Search for the cell housing the specified text and yield its (X, Y) center coordinate. 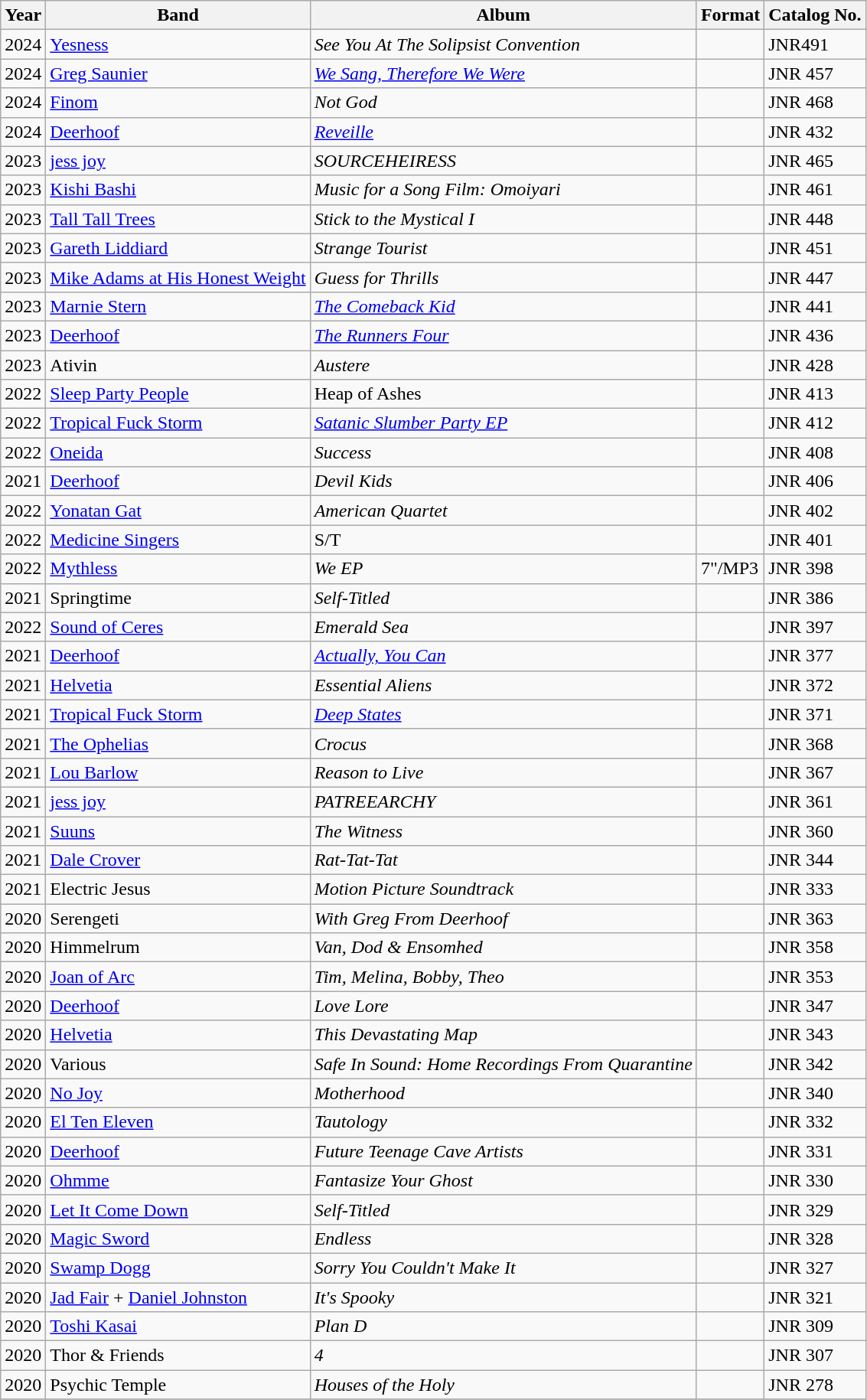
Catalog No. (815, 15)
Motherhood (504, 1093)
Tim, Melina, Bobby, Theo (504, 977)
JNR 327 (815, 1268)
JNR 358 (815, 948)
Sorry You Couldn't Make It (504, 1268)
Oneida (178, 452)
JNR 328 (815, 1238)
Van, Dod & Ensomhed (504, 948)
JNR 372 (815, 685)
JNR 465 (815, 161)
JNR 413 (815, 394)
Crocus (504, 743)
Album (504, 15)
Joan of Arc (178, 977)
JNR 432 (815, 132)
JNR 468 (815, 103)
JNR 461 (815, 190)
Mythless (178, 569)
Various (178, 1064)
JNR 386 (815, 598)
JNR 408 (815, 452)
JNR 307 (815, 1356)
JNR 428 (815, 365)
Jad Fair + Daniel Johnston (178, 1297)
Magic Sword (178, 1238)
Finom (178, 103)
Houses of the Holy (504, 1385)
Success (504, 452)
JNR 447 (815, 277)
American Quartet (504, 511)
Ativin (178, 365)
It's Spooky (504, 1297)
Heap of Ashes (504, 394)
JNR 371 (815, 714)
JNR 330 (815, 1180)
Psychic Temple (178, 1385)
JNR 406 (815, 481)
Strange Tourist (504, 248)
Emerald Sea (504, 627)
Music for a Song Film: Omoiyari (504, 190)
The Ophelias (178, 743)
Suuns (178, 831)
JNR 340 (815, 1093)
Ohmme (178, 1180)
Swamp Dogg (178, 1268)
Devil Kids (504, 481)
JNR 401 (815, 540)
Gareth Liddiard (178, 248)
We EP (504, 569)
Sound of Ceres (178, 627)
JNR 377 (815, 656)
Medicine Singers (178, 540)
JNR 448 (815, 219)
JNR 321 (815, 1297)
PATREEARCHY (504, 801)
Lou Barlow (178, 772)
This Devastating Map (504, 1035)
JNR 333 (815, 889)
Electric Jesus (178, 889)
See You At The Solipsist Convention (504, 44)
JNR 412 (815, 423)
Toshi Kasai (178, 1327)
JNR 457 (815, 73)
El Ten Eleven (178, 1122)
JNR 344 (815, 860)
Motion Picture Soundtrack (504, 889)
No Joy (178, 1093)
JNR 332 (815, 1122)
Rat-Tat-Tat (504, 860)
7"/MP3 (730, 569)
Not God (504, 103)
JNR 368 (815, 743)
Future Teenage Cave Artists (504, 1151)
Himmelrum (178, 948)
Mike Adams at His Honest Weight (178, 277)
JNR 278 (815, 1385)
Format (730, 15)
Greg Saunier (178, 73)
Springtime (178, 598)
Satanic Slumber Party EP (504, 423)
Sleep Party People (178, 394)
Essential Aliens (504, 685)
JNR 398 (815, 569)
JNR 367 (815, 772)
JNR 342 (815, 1064)
JNR 402 (815, 511)
The Witness (504, 831)
Let It Come Down (178, 1209)
Yesness (178, 44)
Guess for Thrills (504, 277)
Kishi Bashi (178, 190)
JNR 451 (815, 248)
Plan D (504, 1327)
The Runners Four (504, 335)
JNR 329 (815, 1209)
Serengeti (178, 919)
JNR 309 (815, 1327)
Tautology (504, 1122)
Reveille (504, 132)
Band (178, 15)
Reason to Live (504, 772)
JNR 353 (815, 977)
The Comeback Kid (504, 306)
S/T (504, 540)
JNR 363 (815, 919)
Fantasize Your Ghost (504, 1180)
SOURCEHEIRESS (504, 161)
Stick to the Mystical I (504, 219)
Marnie Stern (178, 306)
JNR 441 (815, 306)
Deep States (504, 714)
JNR 361 (815, 801)
4 (504, 1356)
JNR 331 (815, 1151)
Tall Tall Trees (178, 219)
Thor & Friends (178, 1356)
Endless (504, 1238)
Actually, You Can (504, 656)
Safe In Sound: Home Recordings From Quarantine (504, 1064)
Love Lore (504, 1006)
JNR 347 (815, 1006)
With Greg From Deerhoof (504, 919)
JNR 343 (815, 1035)
Yonatan Gat (178, 511)
JNR491 (815, 44)
JNR 397 (815, 627)
JNR 436 (815, 335)
Dale Crover (178, 860)
Austere (504, 365)
We Sang, Therefore We Were (504, 73)
JNR 360 (815, 831)
Year (23, 15)
